Output the (x, y) coordinate of the center of the cell containing the given text.  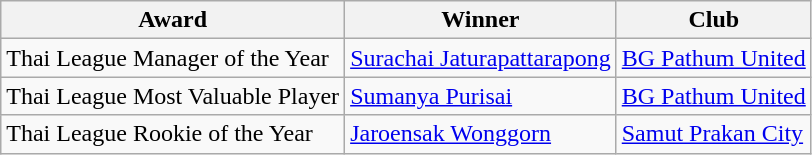
Award (173, 20)
Samut Prakan City (714, 134)
Winner (481, 20)
Thai League Rookie of the Year (173, 134)
Club (714, 20)
Surachai Jaturapattarapong (481, 58)
Sumanya Purisai (481, 96)
Thai League Most Valuable Player (173, 96)
Thai League Manager of the Year (173, 58)
Jaroensak Wonggorn (481, 134)
